Extract the (x, y) coordinate from the center of the cell holding the provided text.  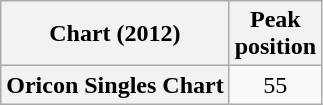
Peakposition (275, 34)
Chart (2012) (115, 34)
55 (275, 85)
Oricon Singles Chart (115, 85)
